Locate the cell with the specified text and output its (x, y) center coordinate. 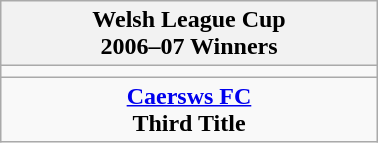
Caersws FCThird Title (189, 110)
Welsh League Cup 2006–07 Winners (189, 34)
